Return (X, Y) of the center of cell containing provided text 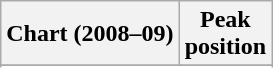
Peakposition (225, 34)
Chart (2008–09) (90, 34)
